Output the [x, y] coordinate of the center of the cell containing the given text.  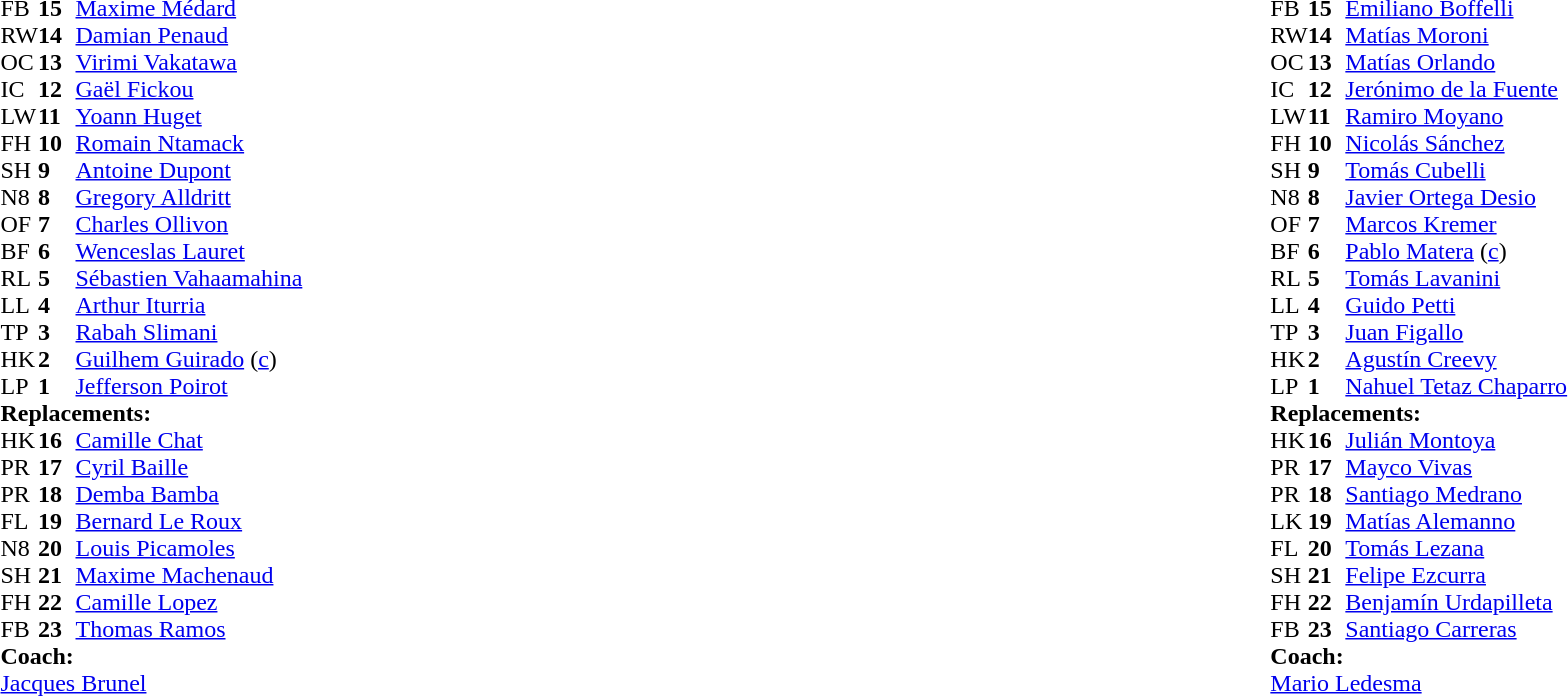
Jerónimo de la Fuente [1456, 90]
LK [1289, 522]
Sébastien Vahaamahina [190, 278]
Pablo Matera (c) [1456, 252]
Tomás Lavanini [1456, 278]
Tomás Cubelli [1456, 170]
Thomas Ramos [190, 630]
Javier Ortega Desio [1456, 198]
Cyril Baille [190, 468]
Juan Figallo [1456, 332]
Louis Picamoles [190, 548]
Demba Bamba [190, 494]
Nicolás Sánchez [1456, 144]
Felipe Ezcurra [1456, 576]
Marcos Kremer [1456, 224]
Santiago Medrano [1456, 494]
Mayco Vivas [1456, 468]
Gregory Alldritt [190, 198]
Yoann Huget [190, 116]
Benjamín Urdapilleta [1456, 602]
Arthur Iturria [190, 306]
Camille Lopez [190, 602]
Santiago Carreras [1456, 630]
Damian Penaud [190, 36]
Matías Moroni [1456, 36]
Wenceslas Lauret [190, 252]
Virimi Vakatawa [190, 62]
Charles Ollivon [190, 224]
Maxime Machenaud [190, 576]
Camille Chat [190, 440]
Bernard Le Roux [190, 522]
Ramiro Moyano [1456, 116]
Guido Petti [1456, 306]
Romain Ntamack [190, 144]
Antoine Dupont [190, 170]
Rabah Slimani [190, 332]
Jefferson Poirot [190, 386]
Nahuel Tetaz Chaparro [1456, 386]
Agustín Creevy [1456, 360]
Gaël Fickou [190, 90]
Matías Alemanno [1456, 522]
Guilhem Guirado (c) [190, 360]
Tomás Lezana [1456, 548]
Julián Montoya [1456, 440]
Matías Orlando [1456, 62]
